Extract the (x, y) coordinate from the center of the cell holding the provided text.  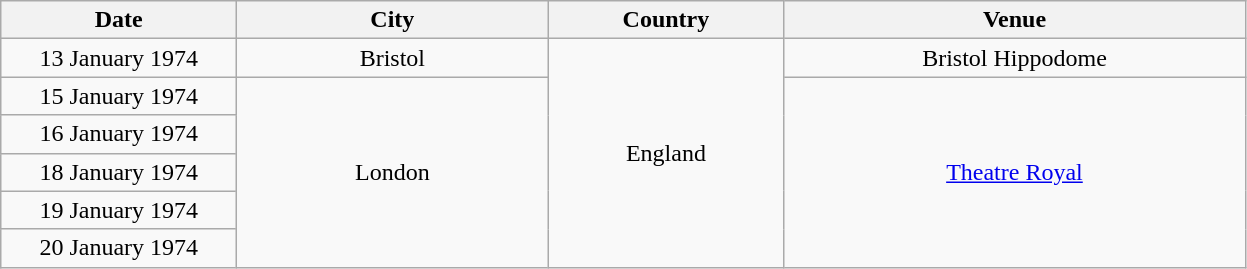
20 January 1974 (119, 248)
Date (119, 20)
England (666, 153)
Bristol (392, 58)
13 January 1974 (119, 58)
18 January 1974 (119, 172)
Country (666, 20)
London (392, 172)
15 January 1974 (119, 96)
Theatre Royal (1014, 172)
Venue (1014, 20)
City (392, 20)
Bristol Hippodome (1014, 58)
16 January 1974 (119, 134)
19 January 1974 (119, 210)
